Identify which cell holds the provided text, then report its (x, y) central coordinate. 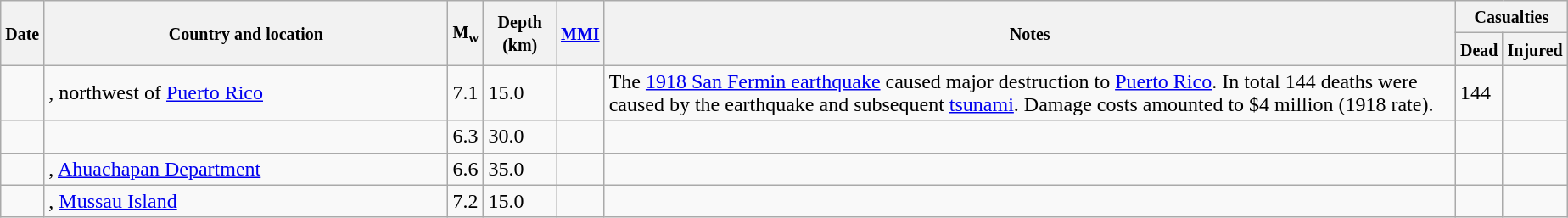
Casualties (1511, 17)
Depth (km) (520, 33)
, Mussau Island (246, 201)
Country and location (246, 33)
35.0 (520, 169)
Mw (466, 33)
, northwest of Puerto Rico (246, 93)
144 (1479, 93)
6.6 (466, 169)
Injured (1535, 49)
, Ahuachapan Department (246, 169)
MMI (580, 33)
Dead (1479, 49)
30.0 (520, 137)
7.2 (466, 201)
Date (22, 33)
6.3 (466, 137)
Notes (1030, 33)
7.1 (466, 93)
